Provide the (X, Y) coordinate of the cell's center where the given text is located.  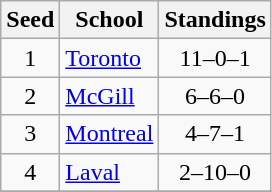
1 (30, 58)
4–7–1 (215, 134)
Montreal (110, 134)
2 (30, 96)
Standings (215, 20)
McGill (110, 96)
School (110, 20)
11–0–1 (215, 58)
2–10–0 (215, 172)
Seed (30, 20)
6–6–0 (215, 96)
Toronto (110, 58)
3 (30, 134)
Laval (110, 172)
4 (30, 172)
